Search for the cell housing the specified text and yield its (X, Y) center coordinate. 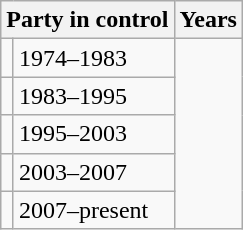
2003–2007 (94, 172)
Years (208, 20)
2007–present (94, 210)
1974–1983 (94, 58)
1995–2003 (94, 134)
Party in control (88, 20)
1983–1995 (94, 96)
